Output the (x, y) coordinate of the center of the cell containing the given text.  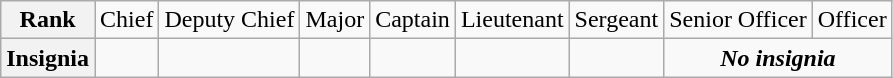
No insignia (778, 58)
Sergeant (616, 20)
Rank (48, 20)
Captain (413, 20)
Deputy Chief (230, 20)
Officer (852, 20)
Chief (127, 20)
Insignia (48, 58)
Lieutenant (512, 20)
Senior Officer (738, 20)
Major (335, 20)
